Locate the cell with the specified text and output its [X, Y] center coordinate. 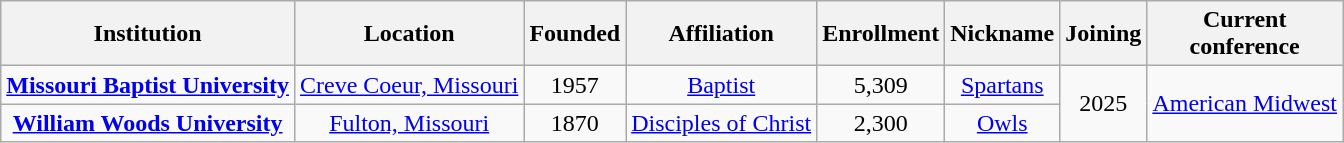
Disciples of Christ [722, 123]
Enrollment [881, 34]
Missouri Baptist University [148, 85]
Fulton, Missouri [408, 123]
Nickname [1002, 34]
Joining [1104, 34]
5,309 [881, 85]
Owls [1002, 123]
William Woods University [148, 123]
Founded [575, 34]
1870 [575, 123]
Currentconference [1245, 34]
Location [408, 34]
2,300 [881, 123]
1957 [575, 85]
Baptist [722, 85]
2025 [1104, 104]
Spartans [1002, 85]
Creve Coeur, Missouri [408, 85]
Institution [148, 34]
Affiliation [722, 34]
American Midwest [1245, 104]
